Capture the cell that displays the provided text and extract its [x, y] central coordinate. 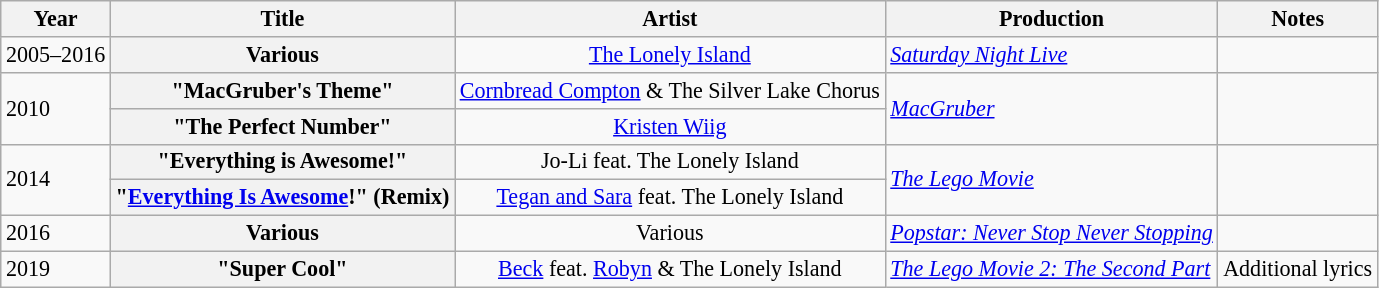
Title [282, 18]
"Everything Is Awesome!" (Remix) [282, 198]
Popstar: Never Stop Never Stopping [1052, 233]
Beck feat. Robyn & The Lonely Island [670, 269]
2005–2016 [56, 54]
2016 [56, 233]
Jo-Li feat. The Lonely Island [670, 162]
The Lego Movie [1052, 180]
"MacGruber's Theme" [282, 90]
Artist [670, 18]
Notes [1298, 18]
The Lego Movie 2: The Second Part [1052, 269]
Kristen Wiig [670, 126]
The Lonely Island [670, 54]
"Everything is Awesome!" [282, 162]
MacGruber [1052, 108]
Production [1052, 18]
2014 [56, 180]
Saturday Night Live [1052, 54]
2019 [56, 269]
Additional lyrics [1298, 269]
Cornbread Compton & The Silver Lake Chorus [670, 90]
"The Perfect Number" [282, 126]
Tegan and Sara feat. The Lonely Island [670, 198]
2010 [56, 108]
Year [56, 18]
"Super Cool" [282, 269]
